Provide the (X, Y) coordinate of the cell's center where the given text is located.  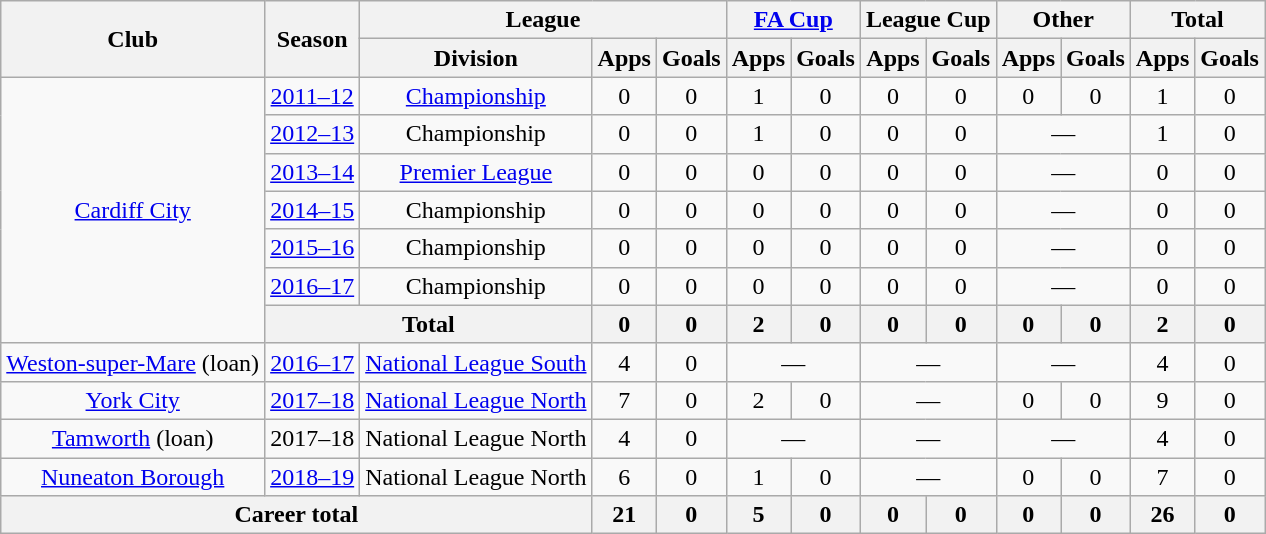
National League South (476, 362)
2015–16 (312, 248)
5 (758, 515)
Season (312, 39)
2018–19 (312, 477)
6 (624, 477)
Cardiff City (133, 210)
York City (133, 400)
Club (133, 39)
26 (1162, 515)
Nuneaton Borough (133, 477)
9 (1162, 400)
Weston-super-Mare (loan) (133, 362)
Tamworth (loan) (133, 438)
League (544, 20)
2011–12 (312, 96)
2014–15 (312, 210)
League Cup (928, 20)
2013–14 (312, 172)
Career total (296, 515)
2012–13 (312, 134)
FA Cup (793, 20)
Other (1063, 20)
Premier League (476, 172)
Division (476, 58)
21 (624, 515)
